Output the [x, y] coordinate of the center of the cell containing the given text.  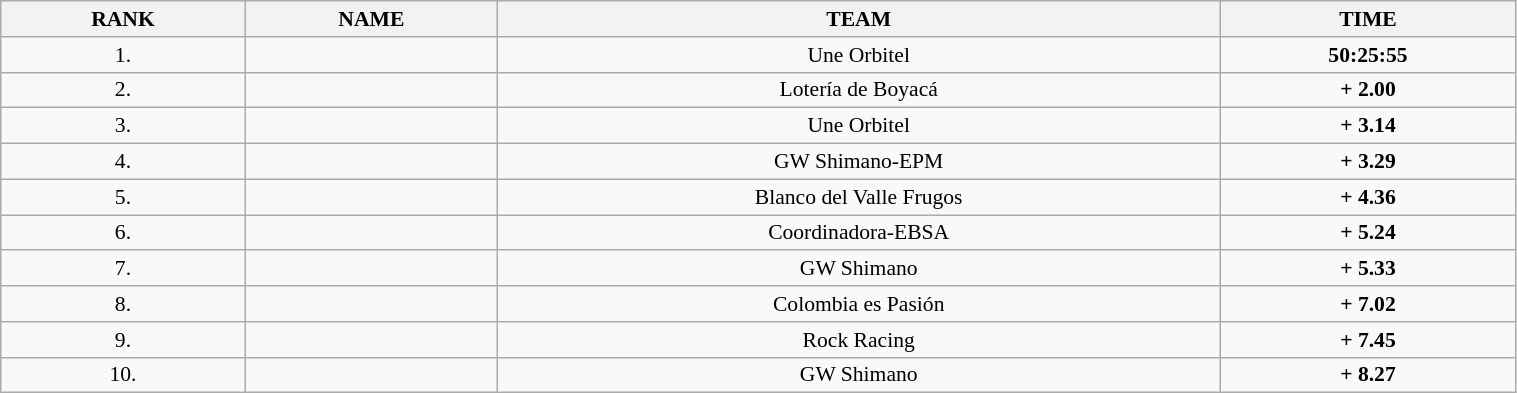
Coordinadora-EBSA [859, 233]
4. [123, 162]
2. [123, 90]
RANK [123, 19]
Lotería de Boyacá [859, 90]
+ 7.02 [1368, 304]
6. [123, 233]
+ 3.14 [1368, 126]
+ 8.27 [1368, 375]
NAME [371, 19]
50:25:55 [1368, 55]
TEAM [859, 19]
+ 2.00 [1368, 90]
5. [123, 197]
Rock Racing [859, 340]
+ 3.29 [1368, 162]
+ 7.45 [1368, 340]
3. [123, 126]
+ 5.24 [1368, 233]
7. [123, 269]
8. [123, 304]
TIME [1368, 19]
+ 4.36 [1368, 197]
10. [123, 375]
9. [123, 340]
1. [123, 55]
Colombia es Pasión [859, 304]
Blanco del Valle Frugos [859, 197]
+ 5.33 [1368, 269]
GW Shimano-EPM [859, 162]
